Find where the given text appears and provide that cell's center as [x, y] coordinate. 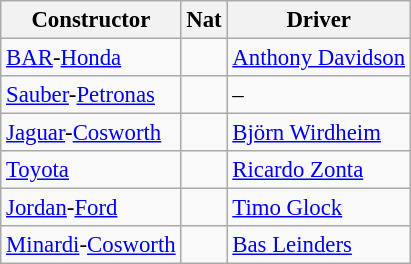
Minardi-Cosworth [91, 245]
Constructor [91, 20]
Anthony Davidson [318, 58]
– [318, 95]
Nat [204, 20]
Toyota [91, 170]
Driver [318, 20]
Jaguar-Cosworth [91, 133]
Jordan-Ford [91, 208]
BAR-Honda [91, 58]
Björn Wirdheim [318, 133]
Ricardo Zonta [318, 170]
Bas Leinders [318, 245]
Sauber-Petronas [91, 95]
Timo Glock [318, 208]
